From the cell containing the given text, extract its center point as [X, Y] coordinate. 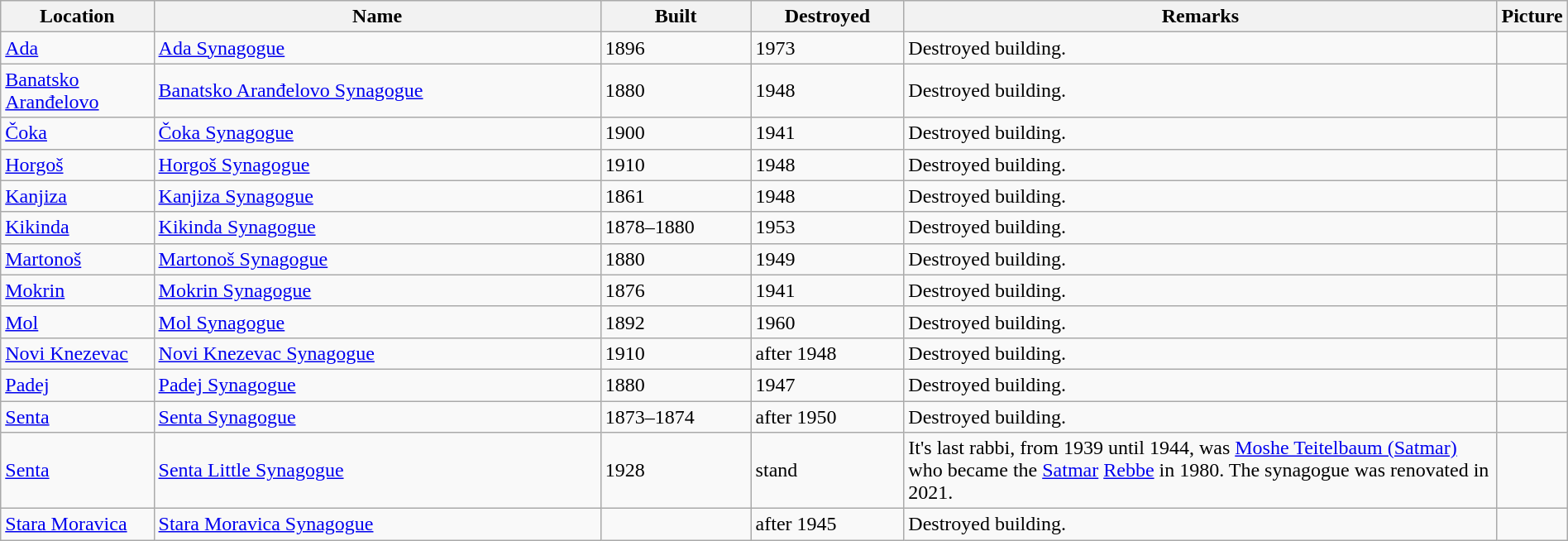
stand [827, 471]
Padej [78, 385]
after 1945 [827, 524]
Novi Knezevac [78, 353]
1960 [827, 322]
after 1950 [827, 416]
Kanjiza Synagogue [377, 196]
1949 [827, 259]
Čoka Synagogue [377, 133]
Built [676, 17]
Horgoš Synagogue [377, 165]
Kanjiza [78, 196]
Remarks [1201, 17]
Stara Moravica Synagogue [377, 524]
1892 [676, 322]
Ada [78, 48]
Banatsko Aranđelovo [78, 91]
Horgoš [78, 165]
Martonoš [78, 259]
Picture [1532, 17]
Čoka [78, 133]
Name [377, 17]
Senta Little Synagogue [377, 471]
Location [78, 17]
Ada Synagogue [377, 48]
It's last rabbi, from 1939 until 1944, was Moshe Teitelbaum (Satmar) who became the Satmar Rebbe in 1980. The synagogue was renovated in 2021. [1201, 471]
1947 [827, 385]
Mol Synagogue [377, 322]
1953 [827, 227]
Mol [78, 322]
1861 [676, 196]
Martonoš Synagogue [377, 259]
Mokrin Synagogue [377, 290]
Kikinda Synagogue [377, 227]
Kikinda [78, 227]
1973 [827, 48]
1900 [676, 133]
Mokrin [78, 290]
Novi Knezevac Synagogue [377, 353]
Destroyed [827, 17]
1928 [676, 471]
1876 [676, 290]
1878–1880 [676, 227]
after 1948 [827, 353]
1873–1874 [676, 416]
Banatsko Aranđelovo Synagogue [377, 91]
1896 [676, 48]
Stara Moravica [78, 524]
Padej Synagogue [377, 385]
Senta Synagogue [377, 416]
